Extract the (x, y) coordinate from the center of the cell holding the provided text.  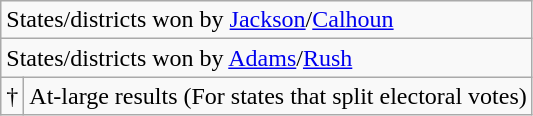
† (12, 96)
At-large results (For states that split electoral votes) (278, 96)
States/districts won by Jackson/Calhoun (267, 20)
States/districts won by Adams/Rush (267, 58)
